Search for the cell housing the specified text and yield its (X, Y) center coordinate. 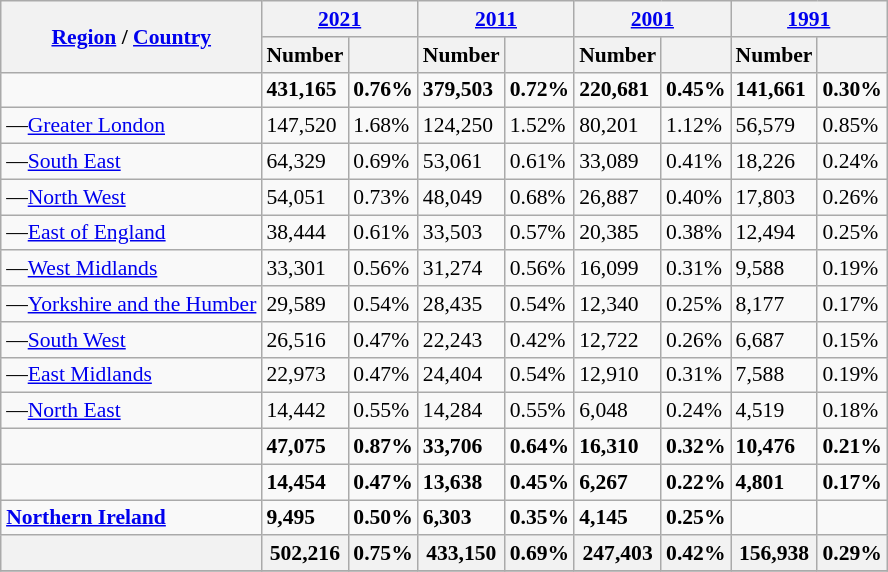
24,404 (462, 375)
53,061 (462, 161)
54,051 (304, 197)
0.64% (540, 446)
12,494 (774, 232)
9,588 (774, 268)
0.38% (696, 232)
28,435 (462, 304)
6,303 (462, 518)
0.22% (696, 482)
6,267 (618, 482)
4,145 (618, 518)
1.68% (382, 126)
4,801 (774, 482)
—Yorkshire and the Humber (131, 304)
0.15% (852, 339)
0.73% (382, 197)
12,910 (618, 375)
12,722 (618, 339)
—East of England (131, 232)
0.18% (852, 411)
502,216 (304, 553)
14,454 (304, 482)
6,048 (618, 411)
247,403 (618, 553)
10,476 (774, 446)
48,049 (462, 197)
431,165 (304, 90)
31,274 (462, 268)
147,520 (304, 126)
16,310 (618, 446)
Northern Ireland (131, 518)
1.52% (540, 126)
0.85% (852, 126)
0.29% (852, 553)
56,579 (774, 126)
379,503 (462, 90)
80,201 (618, 126)
33,706 (462, 446)
—Greater London (131, 126)
0.68% (540, 197)
—West Midlands (131, 268)
2001 (652, 19)
26,516 (304, 339)
16,099 (618, 268)
14,442 (304, 411)
0.40% (696, 197)
0.57% (540, 232)
0.72% (540, 90)
22,973 (304, 375)
—South East (131, 161)
2011 (496, 19)
4,519 (774, 411)
—North West (131, 197)
—East Midlands (131, 375)
33,301 (304, 268)
0.30% (852, 90)
7,588 (774, 375)
Region / Country (131, 36)
156,938 (774, 553)
0.35% (540, 518)
433,150 (462, 553)
20,385 (618, 232)
1991 (809, 19)
—North East (131, 411)
26,887 (618, 197)
—South West (131, 339)
0.21% (852, 446)
1.12% (696, 126)
22,243 (462, 339)
124,250 (462, 126)
0.32% (696, 446)
0.50% (382, 518)
14,284 (462, 411)
8,177 (774, 304)
141,661 (774, 90)
38,444 (304, 232)
29,589 (304, 304)
33,089 (618, 161)
9,495 (304, 518)
12,340 (618, 304)
18,226 (774, 161)
47,075 (304, 446)
0.76% (382, 90)
0.41% (696, 161)
33,503 (462, 232)
220,681 (618, 90)
17,803 (774, 197)
6,687 (774, 339)
2021 (339, 19)
0.87% (382, 446)
0.75% (382, 553)
13,638 (462, 482)
64,329 (304, 161)
